Search for the cell housing the specified text and yield its [X, Y] center coordinate. 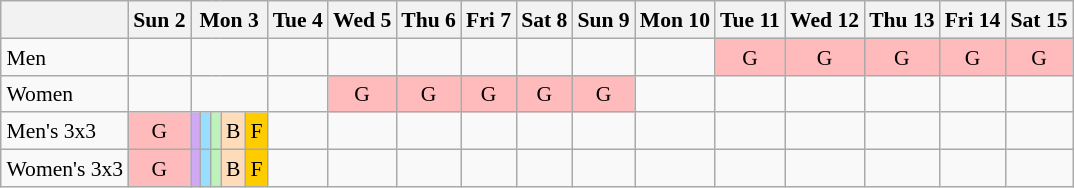
Sat 8 [544, 20]
Men's 3x3 [64, 130]
Tue 11 [750, 20]
Thu 13 [902, 20]
Sun 9 [603, 20]
Women [64, 94]
Sat 15 [1038, 20]
Sun 2 [159, 20]
Mon 3 [230, 20]
Fri 7 [488, 20]
Women's 3x3 [64, 168]
Fri 14 [973, 20]
Wed 12 [824, 20]
Mon 10 [675, 20]
Men [64, 56]
Tue 4 [298, 20]
Thu 6 [428, 20]
Wed 5 [362, 20]
